Output the [X, Y] coordinate of the center of the cell containing the given text.  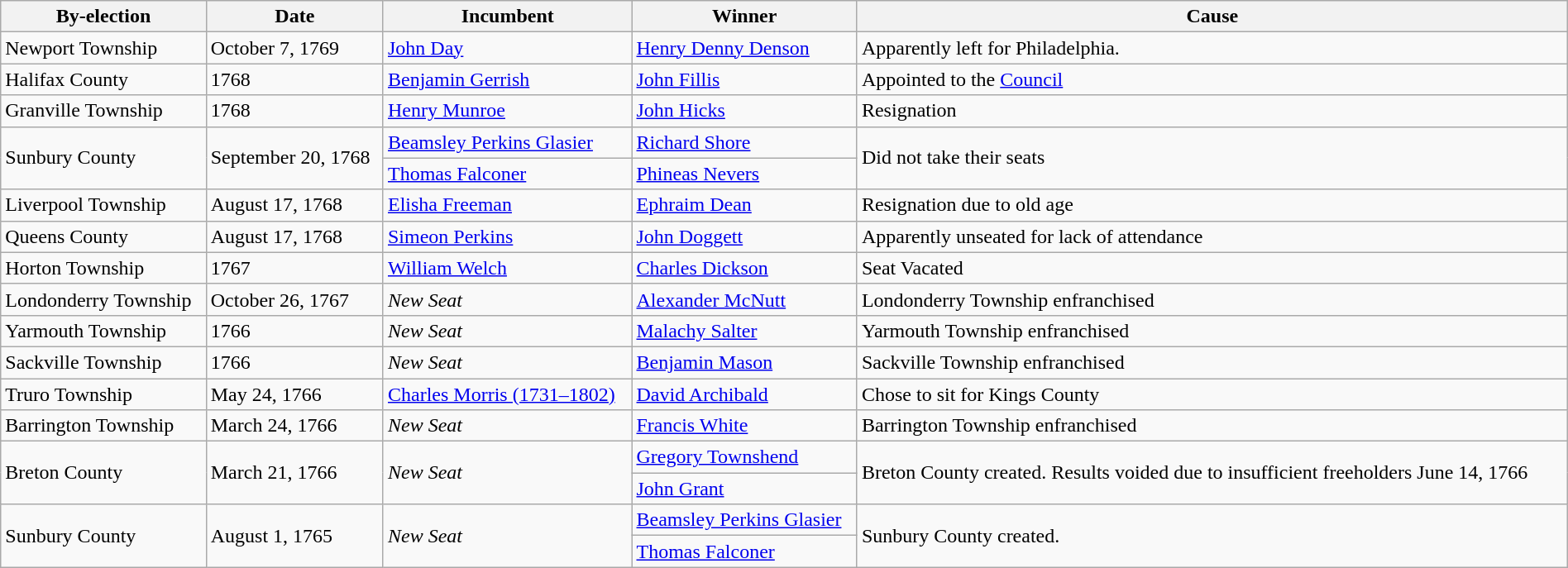
Breton County [103, 473]
Incumbent [508, 17]
Alexander McNutt [744, 299]
Sackville Township [103, 362]
By-election [103, 17]
Winner [744, 17]
October 26, 1767 [294, 299]
Seat Vacated [1212, 268]
Benjamin Mason [744, 362]
Charles Dickson [744, 268]
May 24, 1766 [294, 394]
August 1, 1765 [294, 536]
John Hicks [744, 111]
Malachy Salter [744, 331]
John Doggett [744, 236]
Resignation due to old age [1212, 205]
Resignation [1212, 111]
Did not take their seats [1212, 158]
Truro Township [103, 394]
Francis White [744, 426]
Charles Morris (1731–1802) [508, 394]
Barrington Township [103, 426]
Londonderry Township enfranchised [1212, 299]
Date [294, 17]
John Fillis [744, 79]
Henry Munroe [508, 111]
Sunbury County created. [1212, 536]
Cause [1212, 17]
October 7, 1769 [294, 48]
David Archibald [744, 394]
Simeon Perkins [508, 236]
March 21, 1766 [294, 473]
Yarmouth Township [103, 331]
Londonderry Township [103, 299]
Barrington Township enfranchised [1212, 426]
Horton Township [103, 268]
Liverpool Township [103, 205]
Ephraim Dean [744, 205]
Benjamin Gerrish [508, 79]
Gregory Townshend [744, 457]
Richard Shore [744, 142]
Henry Denny Denson [744, 48]
Newport Township [103, 48]
Halifax County [103, 79]
September 20, 1768 [294, 158]
William Welch [508, 268]
Apparently left for Philadelphia. [1212, 48]
Yarmouth Township enfranchised [1212, 331]
Apparently unseated for lack of attendance [1212, 236]
Appointed to the Council [1212, 79]
Phineas Nevers [744, 174]
John Grant [744, 489]
Granville Township [103, 111]
John Day [508, 48]
1767 [294, 268]
Elisha Freeman [508, 205]
March 24, 1766 [294, 426]
Queens County [103, 236]
Chose to sit for Kings County [1212, 394]
Sackville Township enfranchised [1212, 362]
Breton County created. Results voided due to insufficient freeholders June 14, 1766 [1212, 473]
